Output the (X, Y) coordinate of the center of the cell containing the given text.  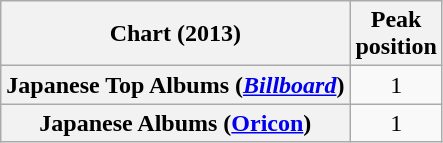
Japanese Top Albums (Billboard) (176, 85)
Peakposition (396, 34)
Japanese Albums (Oricon) (176, 123)
Chart (2013) (176, 34)
